Search for the cell housing the specified text and yield its (x, y) center coordinate. 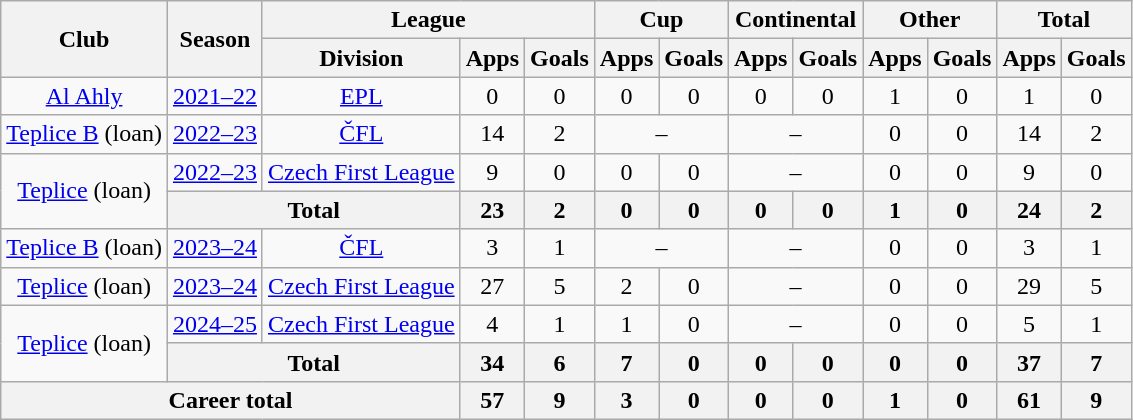
Cup (661, 20)
EPL (361, 96)
29 (1029, 286)
Division (361, 58)
2024–25 (214, 324)
Season (214, 39)
57 (492, 400)
Club (84, 39)
37 (1029, 362)
Al Ahly (84, 96)
6 (560, 362)
61 (1029, 400)
23 (492, 210)
Career total (230, 400)
Other (930, 20)
27 (492, 286)
34 (492, 362)
2021–22 (214, 96)
League (428, 20)
24 (1029, 210)
Continental (796, 20)
4 (492, 324)
